Return the (X, Y) coordinate for the center point of the cell that contains the specified text.  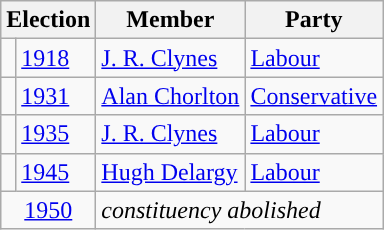
1945 (56, 172)
Member (170, 20)
Alan Chorlton (170, 96)
Conservative (314, 96)
constituency abolished (240, 210)
1931 (56, 96)
Election (48, 20)
1935 (56, 134)
1950 (48, 210)
1918 (56, 58)
Hugh Delargy (170, 172)
Party (314, 20)
